Detect which cell encompasses the target text, then output its (x, y) center coordinate. 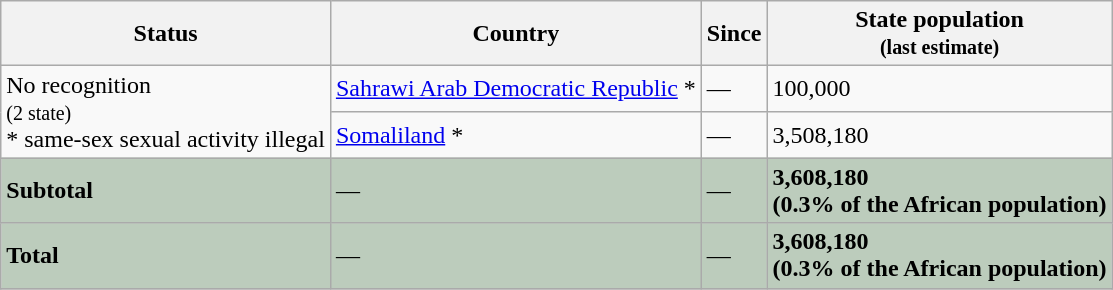
Country (516, 34)
Total (166, 256)
100,000 (940, 89)
State population(last estimate) (940, 34)
Status (166, 34)
Subtotal (166, 190)
Sahrawi Arab Democratic Republic * (516, 89)
No recognition (2 state)* same-sex sexual activity illegal (166, 112)
Since (734, 34)
3,508,180 (940, 135)
Somaliland * (516, 135)
